Provide the (X, Y) coordinate of the cell's center where the given text is located.  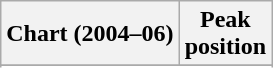
Chart (2004–06) (90, 34)
Peakposition (225, 34)
